Identify which cell holds the provided text, then report its (x, y) central coordinate. 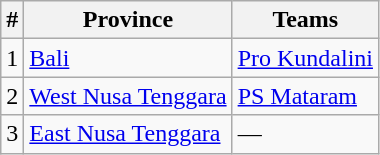
Bali (128, 58)
Teams (305, 20)
Province (128, 20)
2 (12, 96)
Pro Kundalini (305, 58)
East Nusa Tenggara (128, 134)
1 (12, 58)
West Nusa Tenggara (128, 96)
3 (12, 134)
# (12, 20)
PS Mataram (305, 96)
— (305, 134)
